Return the (X, Y) coordinate for the center point of the cell that contains the specified text.  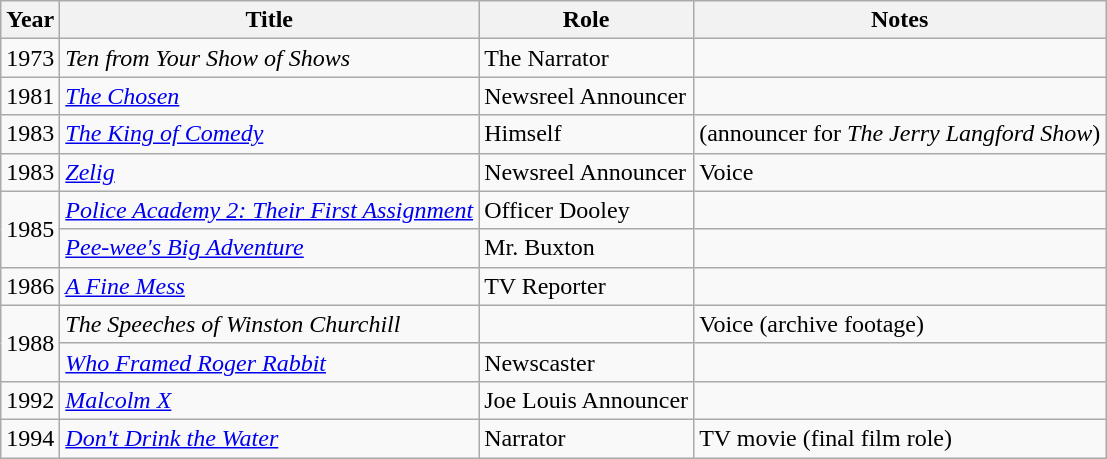
Who Framed Roger Rabbit (270, 362)
1988 (30, 343)
The King of Comedy (270, 134)
Voice (900, 172)
The Chosen (270, 96)
Malcolm X (270, 400)
1973 (30, 58)
1992 (30, 400)
The Speeches of Winston Churchill (270, 324)
Voice (archive footage) (900, 324)
1985 (30, 229)
Year (30, 20)
Joe Louis Announcer (586, 400)
Officer Dooley (586, 210)
1986 (30, 286)
TV movie (final film role) (900, 438)
A Fine Mess (270, 286)
Police Academy 2: Their First Assignment (270, 210)
TV Reporter (586, 286)
1981 (30, 96)
Narrator (586, 438)
Notes (900, 20)
Role (586, 20)
Pee-wee's Big Adventure (270, 248)
Zelig (270, 172)
1994 (30, 438)
The Narrator (586, 58)
Mr. Buxton (586, 248)
(announcer for The Jerry Langford Show) (900, 134)
Himself (586, 134)
Ten from Your Show of Shows (270, 58)
Title (270, 20)
Don't Drink the Water (270, 438)
Newscaster (586, 362)
